Search for the cell housing the specified text and yield its [x, y] center coordinate. 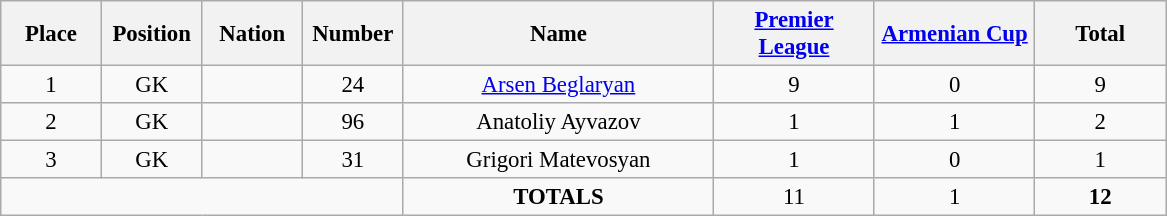
3 [52, 160]
12 [1100, 197]
Arsen Beglaryan [558, 85]
TOTALS [558, 197]
Grigori Matevosyan [558, 160]
11 [794, 197]
Place [52, 34]
24 [354, 85]
96 [354, 122]
Armenian Cup [954, 34]
Position [152, 34]
Anatoliy Ayvazov [558, 122]
Premier League [794, 34]
31 [354, 160]
Name [558, 34]
Number [354, 34]
Total [1100, 34]
Nation [252, 34]
